Return (x, y) of the center of cell containing provided text 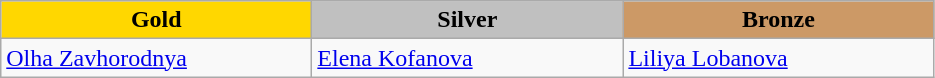
Bronze (778, 20)
Elena Kofanova (468, 58)
Liliya Lobanova (778, 58)
Olha Zavhorodnya (156, 58)
Silver (468, 20)
Gold (156, 20)
